Output the [X, Y] coordinate of the center of the cell containing the given text.  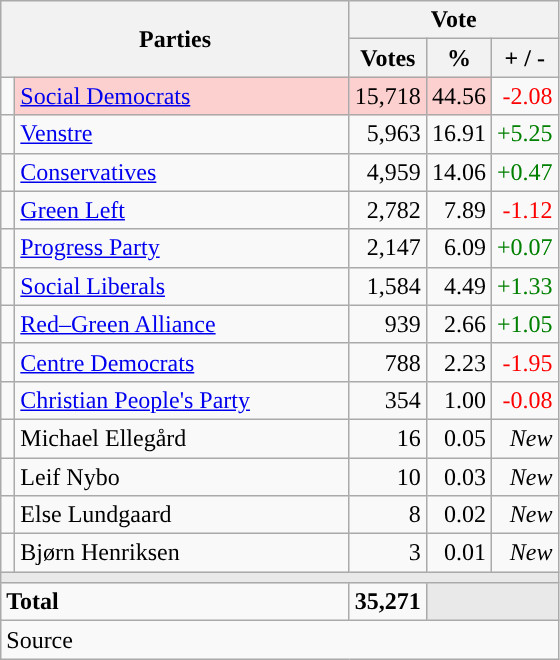
-2.08 [524, 96]
14.06 [458, 172]
-1.12 [524, 210]
0.01 [458, 553]
8 [388, 515]
Red–Green Alliance [182, 324]
Progress Party [182, 248]
Venstre [182, 134]
Total [176, 602]
+1.05 [524, 324]
1,584 [388, 286]
Leif Nybo [182, 477]
2,147 [388, 248]
7.89 [458, 210]
Social Liberals [182, 286]
0.03 [458, 477]
15,718 [388, 96]
+1.33 [524, 286]
2.23 [458, 362]
2.66 [458, 324]
5,963 [388, 134]
+0.07 [524, 248]
Vote [454, 20]
939 [388, 324]
0.05 [458, 438]
+ / - [524, 58]
16 [388, 438]
Else Lundgaard [182, 515]
6.09 [458, 248]
+5.25 [524, 134]
% [458, 58]
Christian People's Party [182, 400]
+0.47 [524, 172]
Conservatives [182, 172]
Green Left [182, 210]
4,959 [388, 172]
788 [388, 362]
-0.08 [524, 400]
354 [388, 400]
44.56 [458, 96]
10 [388, 477]
Centre Democrats [182, 362]
1.00 [458, 400]
Votes [388, 58]
4.49 [458, 286]
-1.95 [524, 362]
2,782 [388, 210]
Parties [176, 39]
35,271 [388, 602]
3 [388, 553]
0.02 [458, 515]
Michael Ellegård [182, 438]
16.91 [458, 134]
Source [280, 640]
Social Democrats [182, 96]
Bjørn Henriksen [182, 553]
